Locate the cell with the specified text and output its [x, y] center coordinate. 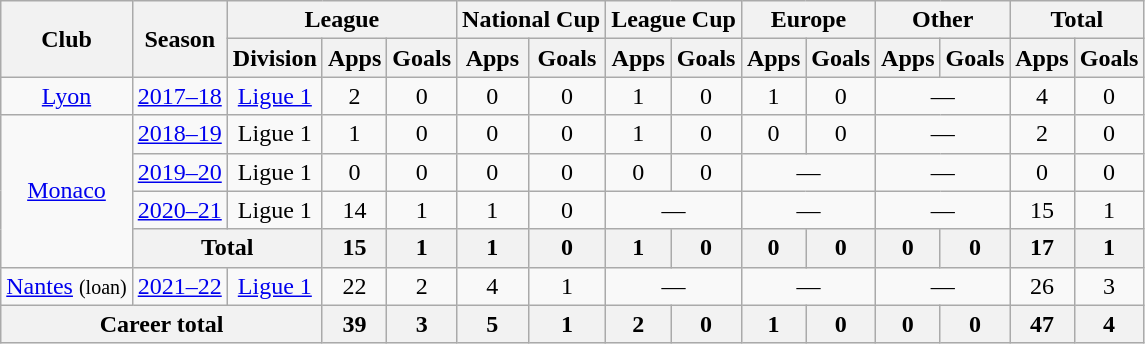
Career total [162, 324]
39 [354, 324]
Europe [808, 20]
Lyon [66, 96]
Other [943, 20]
14 [354, 210]
Monaco [66, 191]
League Cup [674, 20]
22 [354, 286]
2018–19 [180, 134]
5 [493, 324]
Nantes (loan) [66, 286]
Season [180, 39]
Division [274, 58]
2020–21 [180, 210]
2019–20 [180, 172]
17 [1042, 248]
National Cup [532, 20]
2021–22 [180, 286]
Club [66, 39]
26 [1042, 286]
League [342, 20]
47 [1042, 324]
2017–18 [180, 96]
